Pinpoint the cell where the given text exists, returning its (x, y) midpoint coordinate. 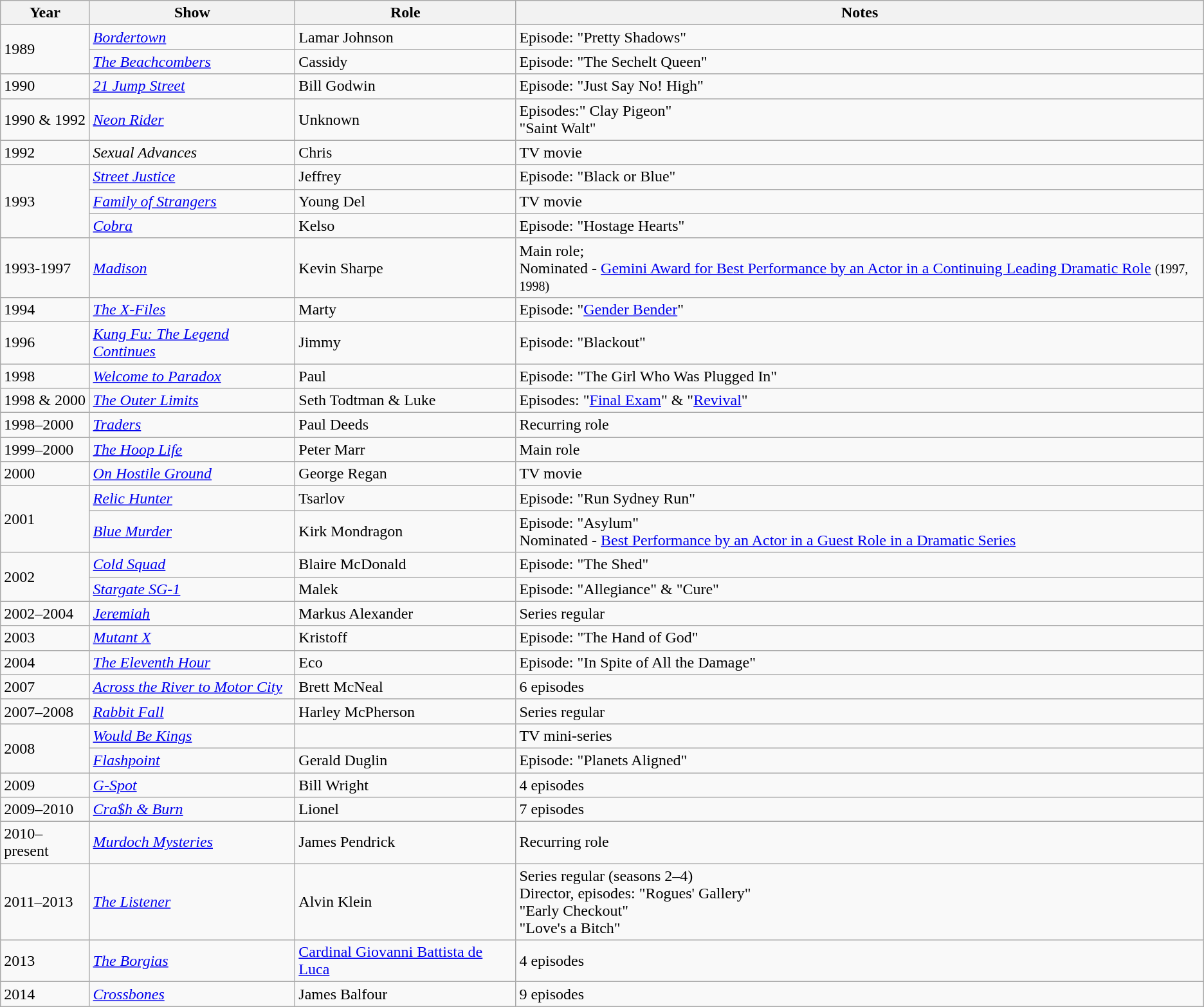
Cold Squad (192, 565)
2007 (45, 687)
Kung Fu: The Legend Continues (192, 342)
2011–2013 (45, 902)
Kirk Mondragon (405, 531)
Sexual Advances (192, 152)
Episode: "The Shed" (859, 565)
Flashpoint (192, 760)
Role (405, 13)
Young Del (405, 201)
The Hoop Life (192, 449)
Kevin Sharpe (405, 268)
Tsarlov (405, 498)
1998 (45, 376)
1996 (45, 342)
Across the River to Motor City (192, 687)
Episode: "Just Say No! High" (859, 86)
Jeffrey (405, 177)
Gerald Duglin (405, 760)
Murdoch Mysteries (192, 842)
Kelso (405, 226)
2010–present (45, 842)
2002–2004 (45, 613)
Episode: "Hostage Hearts" (859, 226)
Marty (405, 309)
Episode: "Allegiance" & "Cure" (859, 589)
Lamar Johnson (405, 37)
Bill Wright (405, 785)
Would Be Kings (192, 736)
Episode: "Black or Blue" (859, 177)
The X-Files (192, 309)
Bordertown (192, 37)
Main role (859, 449)
Markus Alexander (405, 613)
The Listener (192, 902)
Episode: "Run Sydney Run" (859, 498)
Harley McPherson (405, 711)
2000 (45, 474)
G-Spot (192, 785)
George Regan (405, 474)
Episode: "The Sechelt Queen" (859, 62)
Episode: "The Girl Who Was Plugged In" (859, 376)
The Eleventh Hour (192, 662)
On Hostile Ground (192, 474)
1999–2000 (45, 449)
1993 (45, 201)
Episode: "Asylum" Nominated - Best Performance by an Actor in a Guest Role in a Dramatic Series (859, 531)
Jeremiah (192, 613)
Cra$h & Burn (192, 810)
1994 (45, 309)
2004 (45, 662)
Street Justice (192, 177)
2007–2008 (45, 711)
2009–2010 (45, 810)
Cobra (192, 226)
2014 (45, 994)
TV mini-series (859, 736)
2002 (45, 577)
Welcome to Paradox (192, 376)
Relic Hunter (192, 498)
Peter Marr (405, 449)
Traders (192, 425)
Malek (405, 589)
Paul (405, 376)
The Outer Limits (192, 401)
Crossbones (192, 994)
Mutant X (192, 638)
6 episodes (859, 687)
Neon Rider (192, 120)
Chris (405, 152)
2013 (45, 961)
Madison (192, 268)
9 episodes (859, 994)
Unknown (405, 120)
Series regular (seasons 2–4) Director, episodes: "Rogues' Gallery" "Early Checkout" "Love's a Bitch" (859, 902)
2001 (45, 520)
The Beachcombers (192, 62)
Episodes:" Clay Pigeon" "Saint Walt" (859, 120)
Eco (405, 662)
James Pendrick (405, 842)
1990 (45, 86)
Brett McNeal (405, 687)
Family of Strangers (192, 201)
Alvin Klein (405, 902)
Lionel (405, 810)
Paul Deeds (405, 425)
Notes (859, 13)
Blaire McDonald (405, 565)
Blue Murder (192, 531)
Main role; Nominated - Gemini Award for Best Performance by an Actor in a Continuing Leading Dramatic Role (1997, 1998) (859, 268)
1989 (45, 50)
Stargate SG-1 (192, 589)
Kristoff (405, 638)
Episode: "The Hand of God" (859, 638)
Episode: "Pretty Shadows" (859, 37)
Episode: "In Spite of All the Damage" (859, 662)
2003 (45, 638)
Episode: "Gender Bender" (859, 309)
Episode: "Planets Aligned" (859, 760)
Show (192, 13)
2009 (45, 785)
1993-1997 (45, 268)
Rabbit Fall (192, 711)
1998 & 2000 (45, 401)
1990 & 1992 (45, 120)
1998–2000 (45, 425)
Bill Godwin (405, 86)
The Borgias (192, 961)
James Balfour (405, 994)
Cardinal Giovanni Battista de Luca (405, 961)
Year (45, 13)
21 Jump Street (192, 86)
7 episodes (859, 810)
Episodes: "Final Exam" & "Revival" (859, 401)
Jimmy (405, 342)
1992 (45, 152)
Cassidy (405, 62)
Seth Todtman & Luke (405, 401)
Episode: "Blackout" (859, 342)
2008 (45, 748)
